For the text-containing cell, return its midpoint in (X, Y) coordinate format. 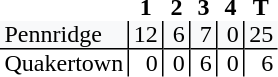
Pennridge (64, 35)
12 (145, 35)
7 (204, 35)
Quakertown (64, 63)
25 (261, 35)
